Determine the (X, Y) coordinate at the center of the cell enclosing the given text.  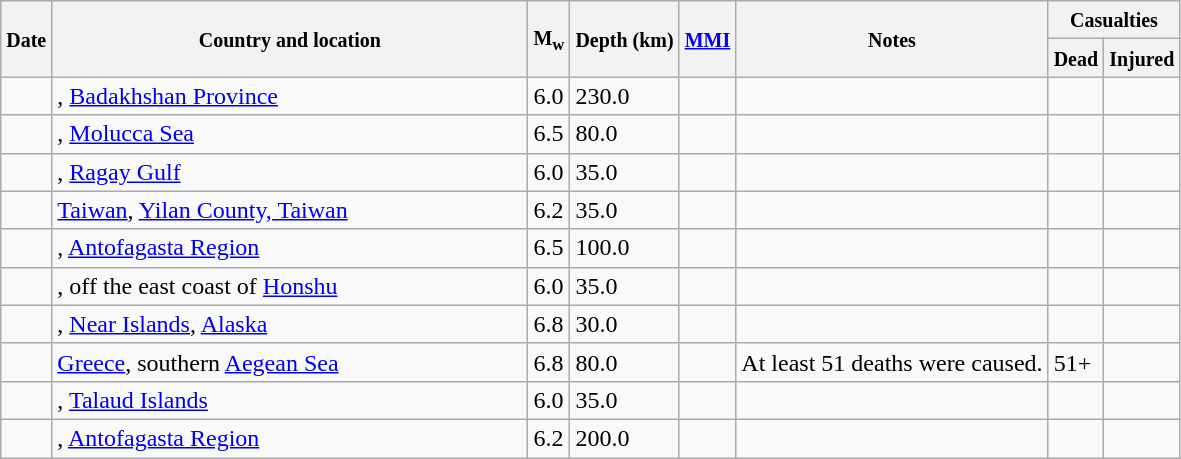
Dead (1076, 58)
MMI (708, 39)
At least 51 deaths were caused. (892, 362)
, Molucca Sea (290, 134)
Injured (1142, 58)
Mw (549, 39)
30.0 (624, 324)
Greece, southern Aegean Sea (290, 362)
Depth (km) (624, 39)
Taiwan, Yilan County, Taiwan (290, 210)
, Ragay Gulf (290, 172)
Country and location (290, 39)
Date (26, 39)
, Badakhshan Province (290, 96)
Casualties (1114, 20)
51+ (1076, 362)
, off the east coast of Honshu (290, 286)
, Near Islands, Alaska (290, 324)
200.0 (624, 438)
100.0 (624, 248)
230.0 (624, 96)
, Talaud Islands (290, 400)
Notes (892, 39)
